Capture the cell that displays the provided text and extract its [X, Y] central coordinate. 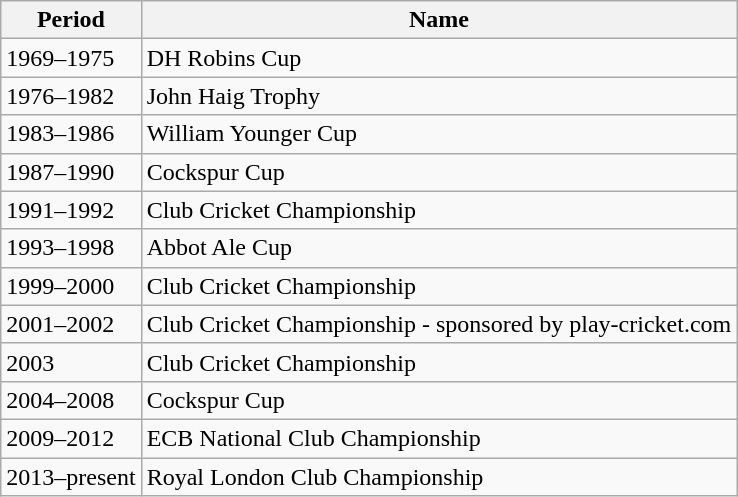
Club Cricket Championship - sponsored by play-cricket.com [439, 324]
John Haig Trophy [439, 96]
2004–2008 [71, 400]
1993–1998 [71, 248]
1999–2000 [71, 286]
1969–1975 [71, 58]
1983–1986 [71, 134]
2009–2012 [71, 438]
1976–1982 [71, 96]
DH Robins Cup [439, 58]
1991–1992 [71, 210]
Royal London Club Championship [439, 477]
Period [71, 20]
ECB National Club Championship [439, 438]
Name [439, 20]
William Younger Cup [439, 134]
2013–present [71, 477]
1987–1990 [71, 172]
2001–2002 [71, 324]
2003 [71, 362]
Abbot Ale Cup [439, 248]
